Extract the [X, Y] coordinate from the center of the cell holding the provided text.  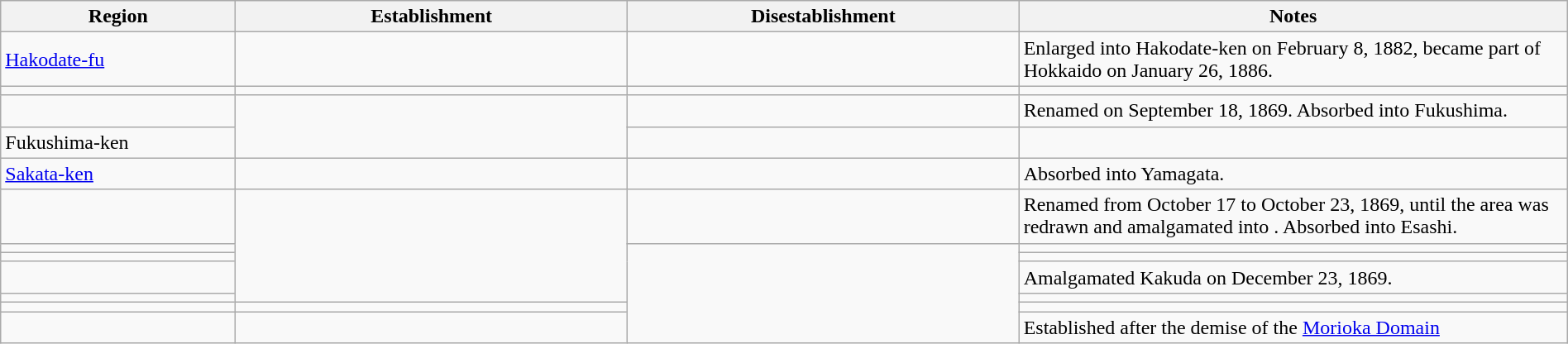
Amalgamated Kakuda on December 23, 1869. [1293, 277]
Sakata-ken [118, 174]
Renamed from October 17 to October 23, 1869, until the area was redrawn and amalgamated into . Absorbed into Esashi. [1293, 217]
Enlarged into Hakodate-ken on February 8, 1882, became part of Hokkaido on January 26, 1886. [1293, 60]
Notes [1293, 17]
Hakodate-fu [118, 60]
Establishment [432, 17]
Fukushima-ken [118, 142]
Renamed on September 18, 1869. Absorbed into Fukushima. [1293, 111]
Established after the demise of the Morioka Domain [1293, 327]
Region [118, 17]
Disestablishment [824, 17]
Absorbed into Yamagata. [1293, 174]
